Return the [X, Y] coordinate for the center point of the cell that contains the specified text.  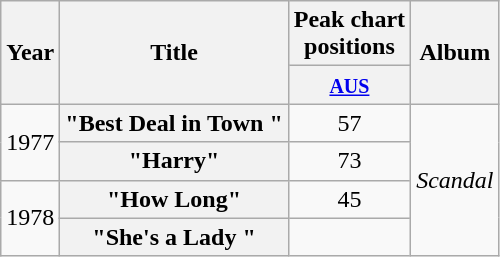
"How Long" [174, 199]
"She's a Lady " [174, 237]
Year [30, 52]
Album [455, 52]
Scandal [455, 180]
"Best Deal in Town " [174, 123]
1977 [30, 142]
73 [349, 161]
57 [349, 123]
AUS [349, 85]
45 [349, 199]
Title [174, 52]
Peak chartpositions [349, 34]
1978 [30, 218]
"Harry" [174, 161]
